Determine the (X, Y) coordinate at the center of the cell enclosing the given text.  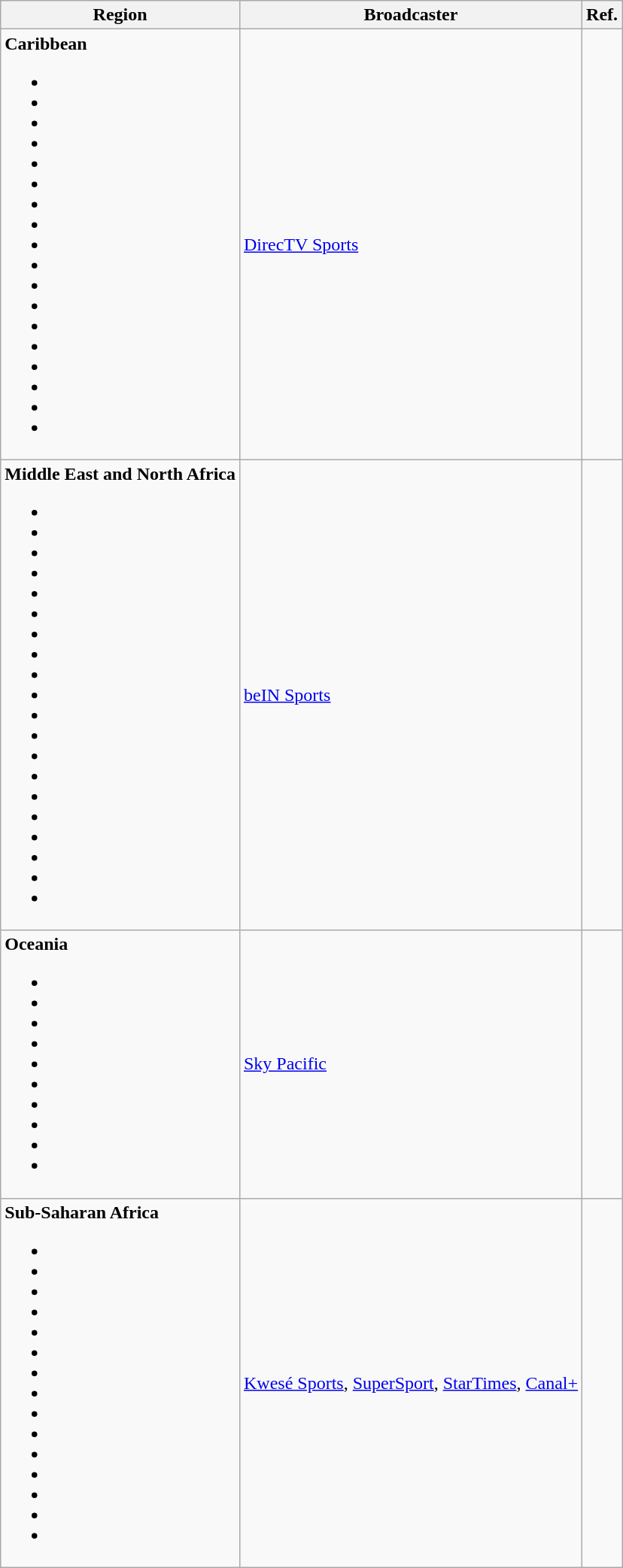
Sky Pacific (411, 1064)
Oceania (120, 1064)
Middle East and North Africa (120, 695)
Region (120, 15)
Kwesé Sports, SuperSport, StarTimes, Canal+ (411, 1382)
Broadcaster (411, 15)
Ref. (602, 15)
Sub-Saharan Africa (120, 1382)
DirecTV Sports (411, 244)
Caribbean (120, 244)
beIN Sports (411, 695)
